Output the [x, y] coordinate of the center of the cell containing the given text.  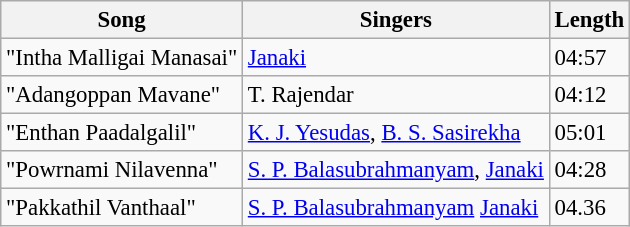
"Enthan Paadalgalil" [122, 133]
S. P. Balasubrahmanyam Janaki [396, 208]
S. P. Balasubrahmanyam, Janaki [396, 170]
05:01 [589, 133]
"Intha Malligai Manasai" [122, 58]
Janaki [396, 58]
K. J. Yesudas, B. S. Sasirekha [396, 133]
Length [589, 20]
04:28 [589, 170]
"Adangoppan Mavane" [122, 95]
04:57 [589, 58]
04.36 [589, 208]
04:12 [589, 95]
T. Rajendar [396, 95]
Song [122, 20]
Singers [396, 20]
"Powrnami Nilavenna" [122, 170]
"Pakkathil Vanthaal" [122, 208]
